Provide the (X, Y) coordinate of the cell's center where the given text is located.  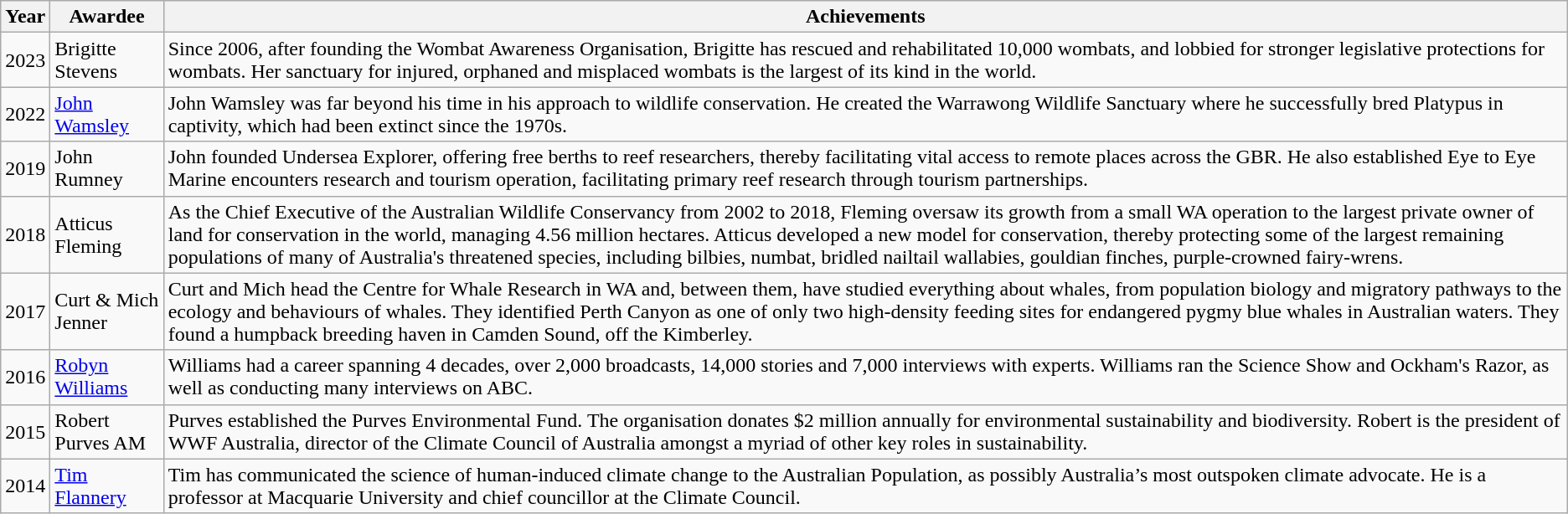
2016 (25, 377)
John Rumney (107, 169)
2019 (25, 169)
2023 (25, 60)
Curt & Mich Jenner (107, 311)
Awardee (107, 17)
John Wamsley (107, 114)
Achievements (865, 17)
Tim Flannery (107, 486)
Year (25, 17)
2014 (25, 486)
2015 (25, 432)
Atticus Fleming (107, 234)
2017 (25, 311)
Robert Purves AM (107, 432)
2022 (25, 114)
Robyn Williams (107, 377)
2018 (25, 234)
Brigitte Stevens (107, 60)
